Locate the cell with the specified text and output its [X, Y] center coordinate. 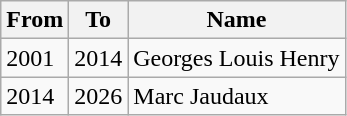
Name [236, 20]
2001 [35, 58]
To [98, 20]
Georges Louis Henry [236, 58]
2026 [98, 96]
From [35, 20]
Marc Jaudaux [236, 96]
